Identify which cell holds the provided text, then report its [X, Y] central coordinate. 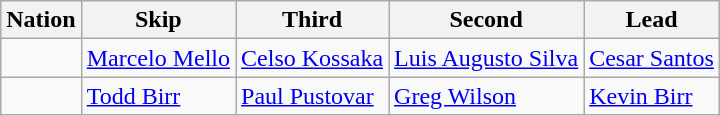
Kevin Birr [652, 96]
Todd Birr [158, 96]
Nation [41, 20]
Paul Pustovar [312, 96]
Second [486, 20]
Celso Kossaka [312, 58]
Skip [158, 20]
Cesar Santos [652, 58]
Luis Augusto Silva [486, 58]
Third [312, 20]
Marcelo Mello [158, 58]
Lead [652, 20]
Greg Wilson [486, 96]
